Scan for the cell matching the given text and deliver its [X, Y] coordinate at center. 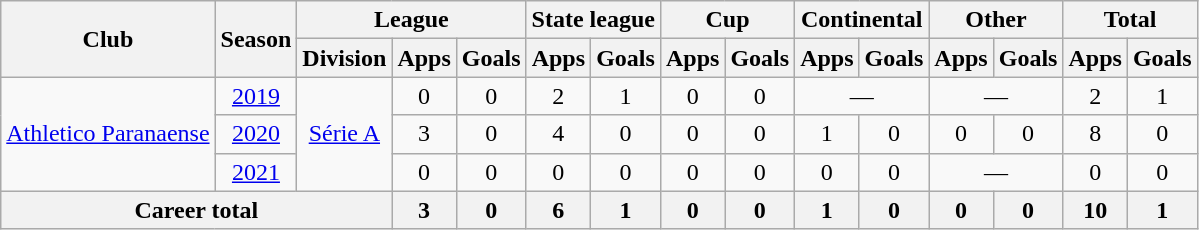
10 [1095, 210]
Club [108, 39]
Continental [862, 20]
2021 [256, 172]
6 [558, 210]
Division [344, 58]
8 [1095, 134]
2020 [256, 134]
4 [558, 134]
Cup [727, 20]
Athletico Paranaense [108, 134]
Série A [344, 134]
Other [996, 20]
Career total [196, 210]
State league [593, 20]
Season [256, 39]
2019 [256, 96]
League [412, 20]
Total [1130, 20]
